Find where the given text appears and provide that cell's center as (X, Y) coordinate. 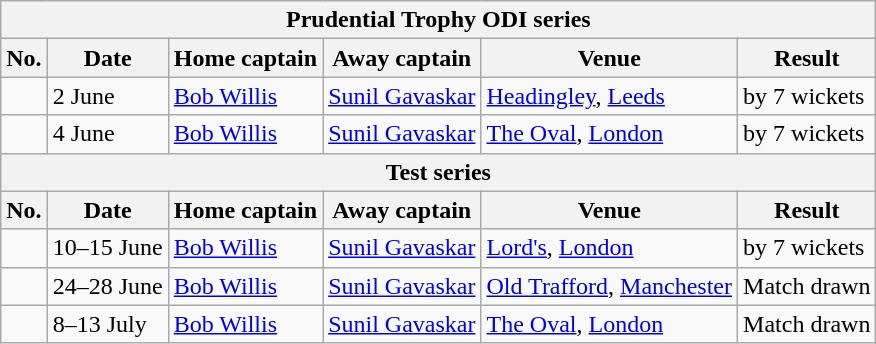
4 June (108, 134)
Lord's, London (610, 248)
2 June (108, 96)
Prudential Trophy ODI series (438, 20)
Old Trafford, Manchester (610, 286)
8–13 July (108, 324)
24–28 June (108, 286)
Test series (438, 172)
10–15 June (108, 248)
Headingley, Leeds (610, 96)
